Extract the [x, y] coordinate from the center of the cell holding the provided text.  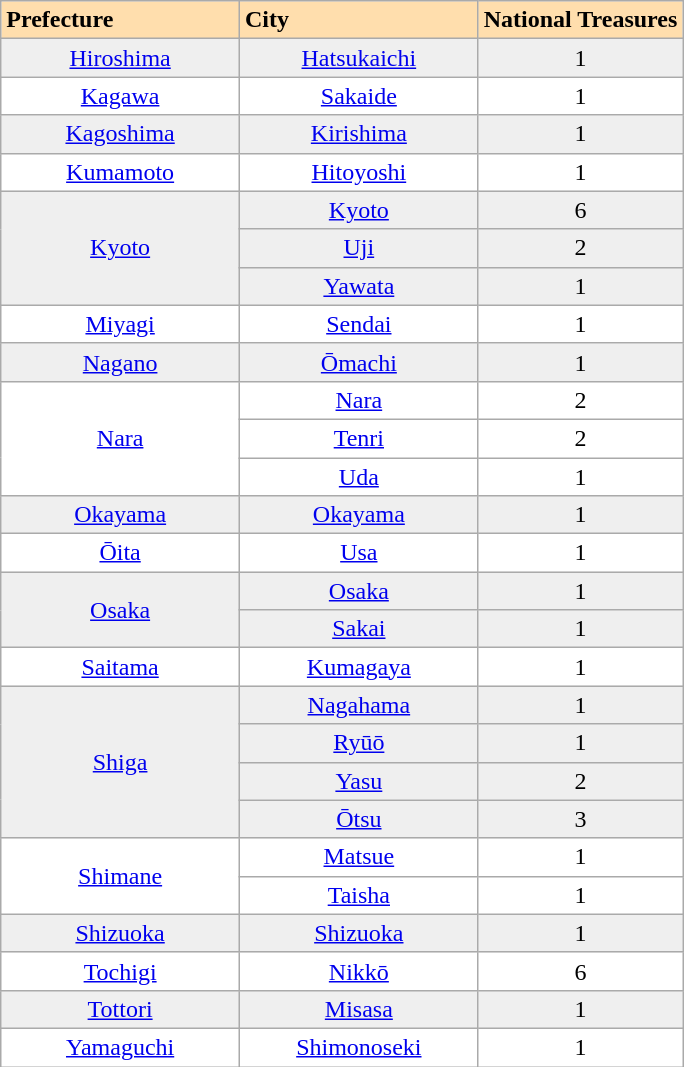
Uji [358, 248]
Tottori [120, 1009]
Ōita [120, 553]
Nikkō [358, 971]
Shiga [120, 762]
Shimonoseki [358, 1047]
Tenri [358, 438]
Taisha [358, 895]
Yasu [358, 781]
Uda [358, 477]
Kirishima [358, 134]
Yawata [358, 286]
Matsue [358, 857]
Ryūō [358, 743]
Saitama [120, 667]
Nagano [120, 362]
City [358, 20]
Ōmachi [358, 362]
Usa [358, 553]
Prefecture [120, 20]
Ōtsu [358, 819]
Hitoyoshi [358, 172]
3 [580, 819]
Kagawa [120, 96]
Nagahama [358, 705]
Tochigi [120, 971]
Shimane [120, 876]
Kumamoto [120, 172]
Hiroshima [120, 58]
National Treasures [580, 20]
Kumagaya [358, 667]
Sendai [358, 324]
Sakai [358, 629]
Yamaguchi [120, 1047]
Kagoshima [120, 134]
Misasa [358, 1009]
Miyagi [120, 324]
Hatsukaichi [358, 58]
Sakaide [358, 96]
